Return [X, Y] of the center of cell containing provided text 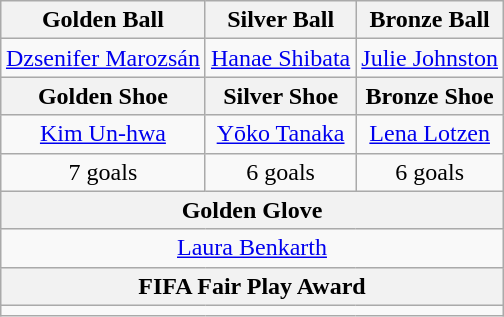
Laura Benkarth [252, 248]
FIFA Fair Play Award [252, 286]
Bronze Ball [430, 20]
Julie Johnston [430, 58]
7 goals [102, 172]
Golden Shoe [102, 96]
Lena Lotzen [430, 134]
Yōko Tanaka [280, 134]
Silver Shoe [280, 96]
Hanae Shibata [280, 58]
Bronze Shoe [430, 96]
Dzsenifer Marozsán [102, 58]
Golden Glove [252, 210]
Golden Ball [102, 20]
Kim Un-hwa [102, 134]
Silver Ball [280, 20]
